Detect which cell encompasses the target text, then output its [X, Y] center coordinate. 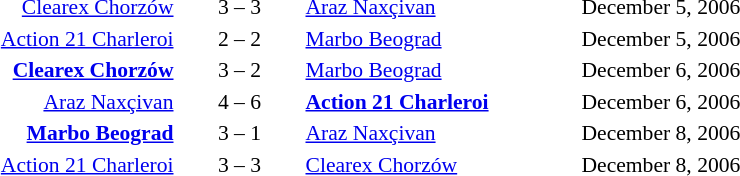
Action 21 Charleroi [440, 102]
Araz Naxçivan [440, 133]
3 – 1 [240, 133]
2 – 2 [240, 38]
4 – 6 [240, 102]
3 – 2 [240, 70]
